Determine the (X, Y) coordinate at the center of the cell enclosing the given text.  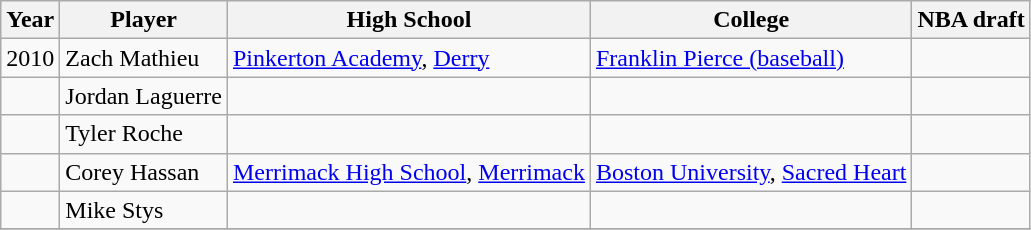
Mike Stys (144, 210)
Year (30, 20)
Corey Hassan (144, 172)
Merrimack High School, Merrimack (408, 172)
College (750, 20)
Zach Mathieu (144, 58)
NBA draft (971, 20)
Franklin Pierce (baseball) (750, 58)
Tyler Roche (144, 134)
Jordan Laguerre (144, 96)
High School (408, 20)
Boston University, Sacred Heart (750, 172)
2010 (30, 58)
Player (144, 20)
Pinkerton Academy, Derry (408, 58)
